Determine the (X, Y) coordinate at the center of the cell enclosing the given text.  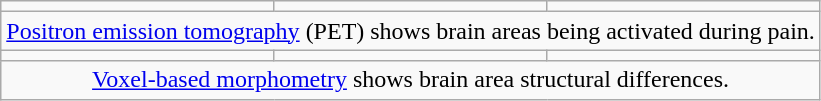
Positron emission tomography (PET) shows brain areas being activated during pain. (411, 31)
Voxel-based morphometry shows brain area structural differences. (411, 80)
